For the text-containing cell, return its midpoint in (x, y) coordinate format. 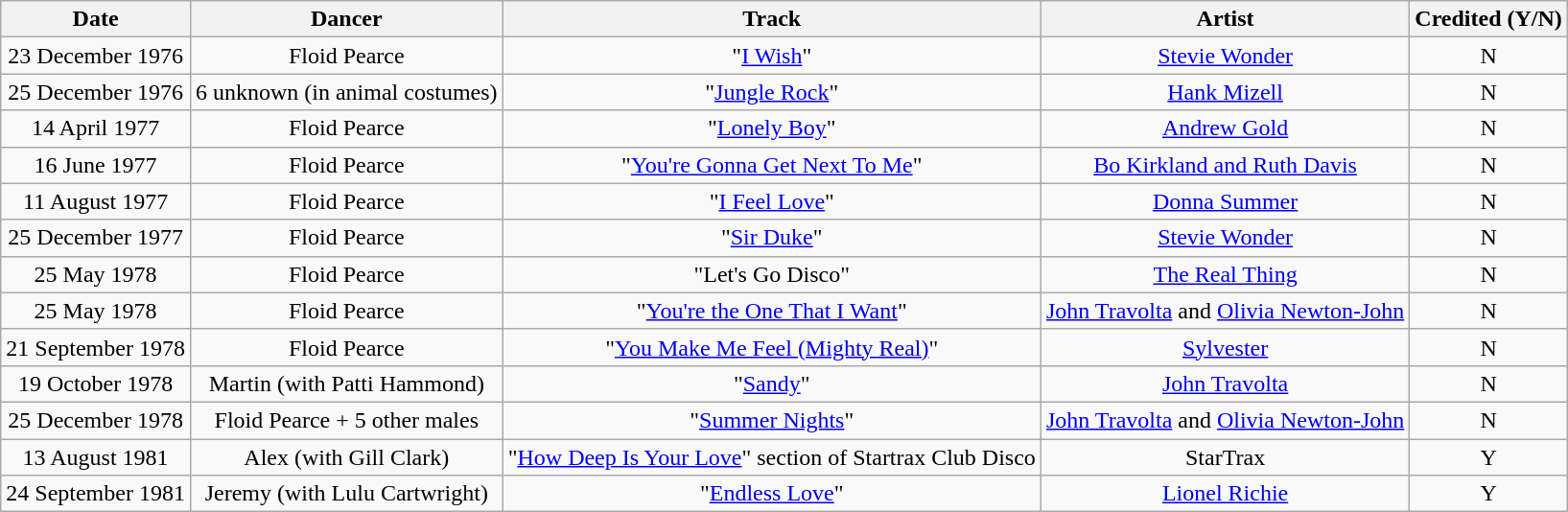
"You Make Me Feel (Mighty Real)" (771, 347)
25 December 1976 (96, 92)
The Real Thing (1225, 274)
"How Deep Is Your Love" section of Startrax Club Disco (771, 457)
"You're the One That I Want" (771, 311)
Lionel Richie (1225, 494)
StarTrax (1225, 457)
Jeremy (with Lulu Cartwright) (346, 494)
25 December 1977 (96, 238)
"Jungle Rock" (771, 92)
Bo Kirkland and Ruth Davis (1225, 165)
"Lonely Boy" (771, 128)
"Summer Nights" (771, 420)
Dancer (346, 19)
"I Wish" (771, 56)
6 unknown (in animal costumes) (346, 92)
24 September 1981 (96, 494)
Sylvester (1225, 347)
John Travolta (1225, 384)
Martin (with Patti Hammond) (346, 384)
Credited (Y/N) (1488, 19)
Andrew Gold (1225, 128)
Hank Mizell (1225, 92)
"You're Gonna Get Next To Me" (771, 165)
11 August 1977 (96, 201)
"Sandy" (771, 384)
21 September 1978 (96, 347)
13 August 1981 (96, 457)
"Let's Go Disco" (771, 274)
Date (96, 19)
25 December 1978 (96, 420)
16 June 1977 (96, 165)
Artist (1225, 19)
19 October 1978 (96, 384)
14 April 1977 (96, 128)
"Endless Love" (771, 494)
"Sir Duke" (771, 238)
"I Feel Love" (771, 201)
Donna Summer (1225, 201)
Floid Pearce + 5 other males (346, 420)
Alex (with Gill Clark) (346, 457)
Track (771, 19)
23 December 1976 (96, 56)
